Return (X, Y) of the center of cell containing provided text 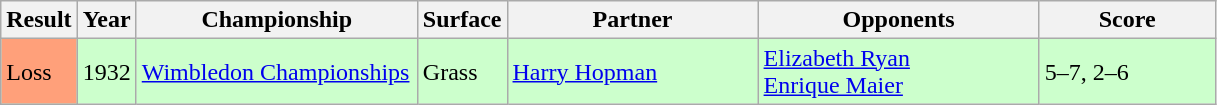
Surface (462, 20)
5–7, 2–6 (1127, 72)
Result (39, 20)
Score (1127, 20)
Elizabeth Ryan Enrique Maier (898, 72)
Partner (632, 20)
Wimbledon Championships (276, 72)
Grass (462, 72)
Loss (39, 72)
Championship (276, 20)
Opponents (898, 20)
Year (106, 20)
1932 (106, 72)
Harry Hopman (632, 72)
